For the text-containing cell, return its midpoint in [x, y] coordinate format. 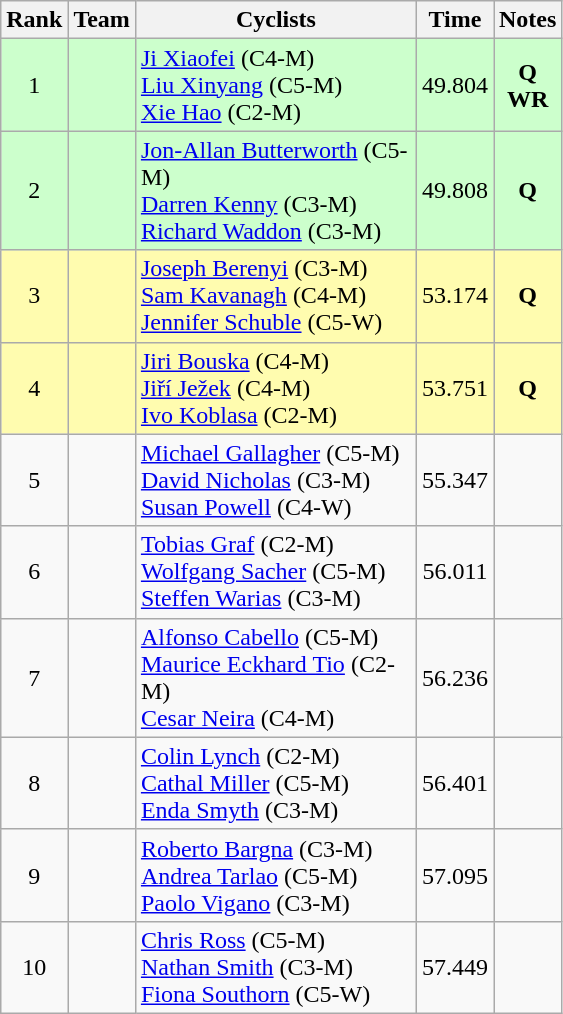
56.401 [454, 783]
Colin Lynch (C2-M)Cathal Miller (C5-M)Enda Smyth (C3-M) [276, 783]
7 [34, 678]
56.011 [454, 572]
53.174 [454, 296]
53.751 [454, 388]
56.236 [454, 678]
Tobias Graf (C2-M)Wolfgang Sacher (C5-M)Steffen Warias (C3-M) [276, 572]
9 [34, 875]
2 [34, 190]
Rank [34, 20]
Jiri Bouska (C4-M)Jiří Ježek (C4-M)Ivo Koblasa (C2-M) [276, 388]
Time [454, 20]
6 [34, 572]
57.449 [454, 967]
5 [34, 480]
49.808 [454, 190]
Team [102, 20]
8 [34, 783]
Jon-Allan Butterworth (C5-M)Darren Kenny (C3-M)Richard Waddon (C3-M) [276, 190]
4 [34, 388]
57.095 [454, 875]
Michael Gallagher (C5-M)David Nicholas (C3-M)Susan Powell (C4-W) [276, 480]
55.347 [454, 480]
49.804 [454, 85]
QWR [528, 85]
1 [34, 85]
Cyclists [276, 20]
Joseph Berenyi (C3-M)Sam Kavanagh (C4-M)Jennifer Schuble (C5-W) [276, 296]
10 [34, 967]
Ji Xiaofei (C4-M)Liu Xinyang (C5-M)Xie Hao (C2-M) [276, 85]
3 [34, 296]
Alfonso Cabello (C5-M)Maurice Eckhard Tio (C2-M)Cesar Neira (C4-M) [276, 678]
Roberto Bargna (C3-M)Andrea Tarlao (C5-M)Paolo Vigano (C3-M) [276, 875]
Chris Ross (C5-M)Nathan Smith (C3-M)Fiona Southorn (C5-W) [276, 967]
Notes [528, 20]
